Identify which cell holds the provided text, then report its (x, y) central coordinate. 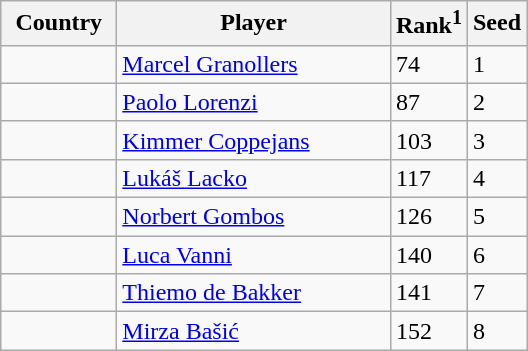
103 (428, 140)
Seed (496, 24)
74 (428, 64)
126 (428, 217)
5 (496, 217)
3 (496, 140)
Luca Vanni (254, 255)
2 (496, 102)
7 (496, 293)
Marcel Granollers (254, 64)
8 (496, 331)
87 (428, 102)
1 (496, 64)
Lukáš Lacko (254, 178)
Norbert Gombos (254, 217)
Thiemo de Bakker (254, 293)
Kimmer Coppejans (254, 140)
141 (428, 293)
Country (59, 24)
Mirza Bašić (254, 331)
Rank1 (428, 24)
6 (496, 255)
117 (428, 178)
4 (496, 178)
152 (428, 331)
Player (254, 24)
140 (428, 255)
Paolo Lorenzi (254, 102)
